Return the [x, y] coordinate for the center point of the cell that contains the specified text.  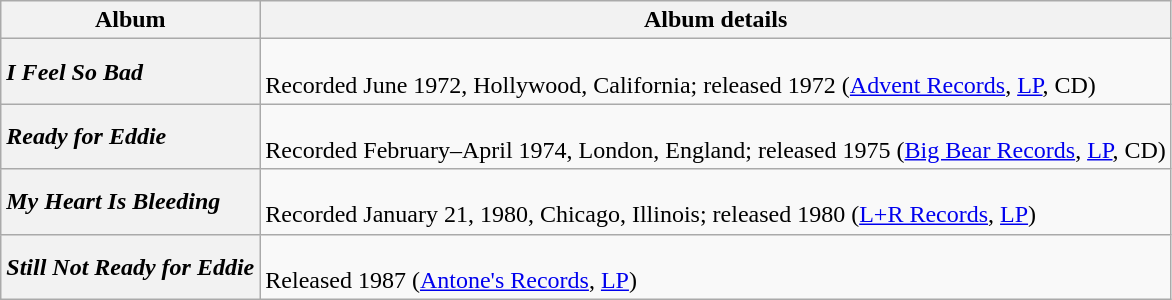
Still Not Ready for Eddie [130, 266]
Released 1987 (Antone's Records, LP) [716, 266]
Album details [716, 20]
My Heart Is Bleeding [130, 202]
Ready for Eddie [130, 136]
Album [130, 20]
I Feel So Bad [130, 72]
Recorded January 21, 1980, Chicago, Illinois; released 1980 (L+R Records, LP) [716, 202]
Recorded February–April 1974, London, England; released 1975 (Big Bear Records, LP, CD) [716, 136]
Recorded June 1972, Hollywood, California; released 1972 (Advent Records, LP, CD) [716, 72]
